Determine the (X, Y) coordinate at the center of the cell enclosing the given text.  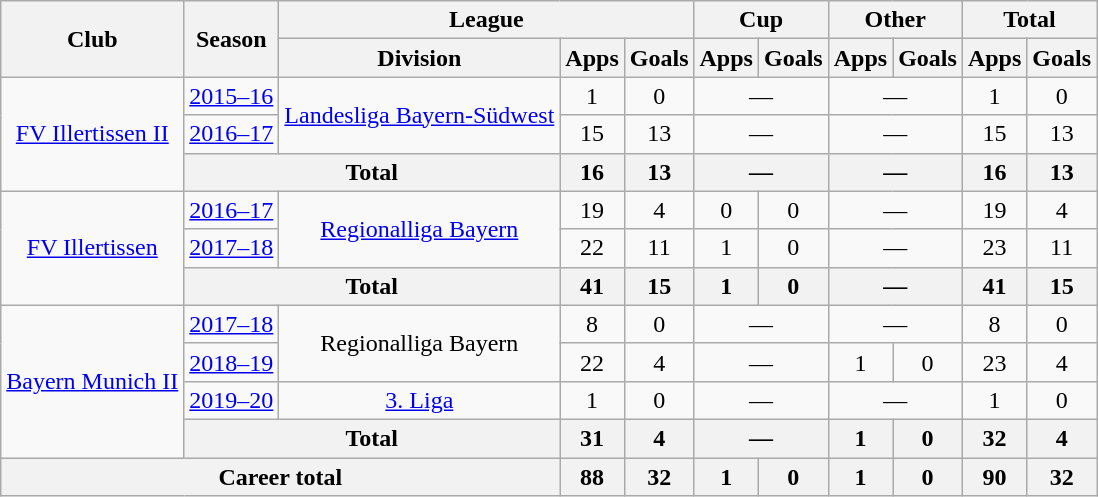
2019–20 (232, 400)
2015–16 (232, 96)
Club (92, 39)
Career total (280, 477)
Other (895, 20)
FV Illertissen (92, 248)
League (486, 20)
Bayern Munich II (92, 381)
Season (232, 39)
90 (994, 477)
Landesliga Bayern-Südwest (420, 115)
31 (592, 438)
2018–19 (232, 362)
Division (420, 58)
88 (592, 477)
FV Illertissen II (92, 134)
Cup (761, 20)
3. Liga (420, 400)
